Locate the cell with the specified text and output its [X, Y] center coordinate. 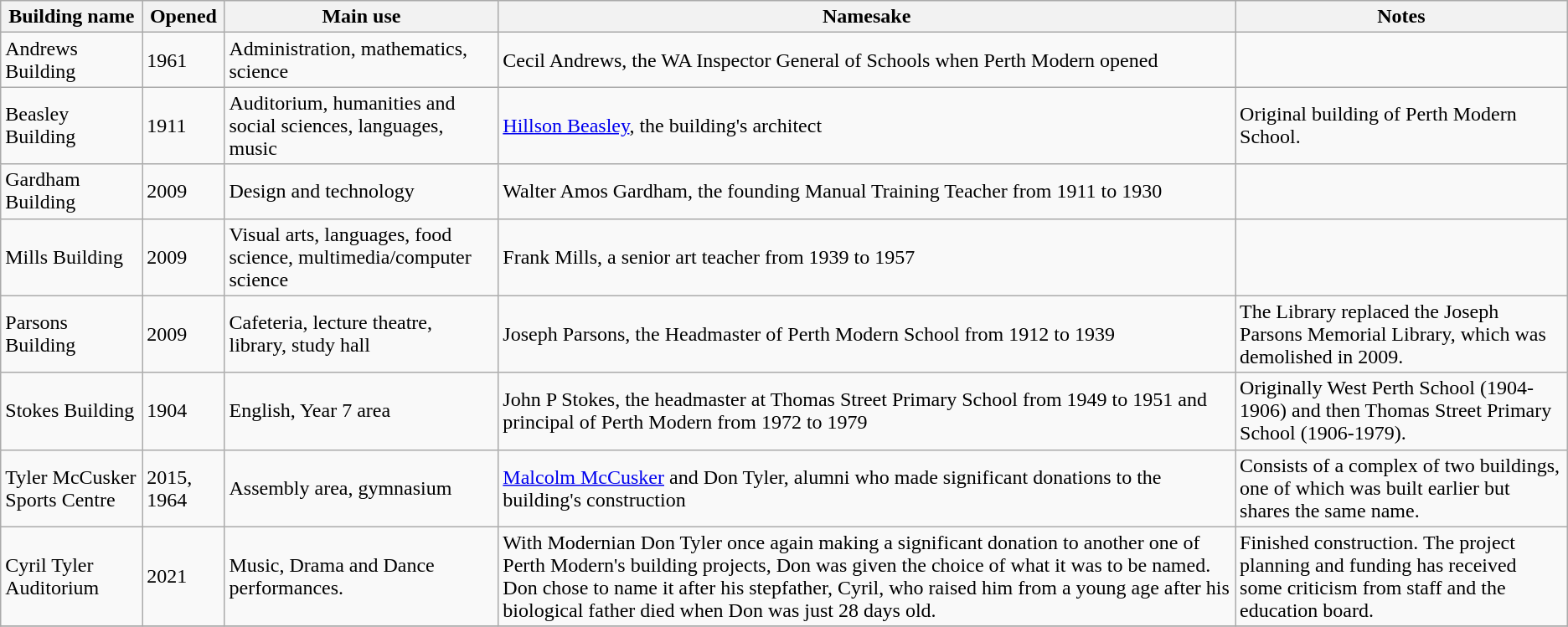
Music, Drama and Dance performances. [362, 576]
Visual arts, languages, food science, multimedia/computer science [362, 257]
English, Year 7 area [362, 411]
Original building of Perth Modern School. [1402, 126]
2015, 1964 [183, 488]
Gardham Building [72, 191]
1904 [183, 411]
Finished construction. The project planning and funding has received some criticism from staff and the education board. [1402, 576]
Parsons Building [72, 334]
Beasley Building [72, 126]
Frank Mills, a senior art teacher from 1939 to 1957 [867, 257]
Stokes Building [72, 411]
Andrews Building [72, 60]
John P Stokes, the headmaster at Thomas Street Primary School from 1949 to 1951 and principal of Perth Modern from 1972 to 1979 [867, 411]
2021 [183, 576]
Opened [183, 17]
Tyler McCusker Sports Centre [72, 488]
Consists of a complex of two buildings, one of which was built earlier but shares the same name. [1402, 488]
1961 [183, 60]
Administration, mathematics, science [362, 60]
Assembly area, gymnasium [362, 488]
Cecil Andrews, the WA Inspector General of Schools when Perth Modern opened [867, 60]
The Library replaced the Joseph Parsons Memorial Library, which was demolished in 2009. [1402, 334]
1911 [183, 126]
Design and technology [362, 191]
Joseph Parsons, the Headmaster of Perth Modern School from 1912 to 1939 [867, 334]
Namesake [867, 17]
Hillson Beasley, the building's architect [867, 126]
Cafeteria, lecture theatre, library, study hall [362, 334]
Notes [1402, 17]
Mills Building [72, 257]
Walter Amos Gardham, the founding Manual Training Teacher from 1911 to 1930 [867, 191]
Main use [362, 17]
Auditorium, humanities and social sciences, languages, music [362, 126]
Malcolm McCusker and Don Tyler, alumni who made significant donations to the building's construction [867, 488]
Building name [72, 17]
Cyril Tyler Auditorium [72, 576]
Originally West Perth School (1904-1906) and then Thomas Street Primary School (1906-1979). [1402, 411]
